Find where the given text appears and provide that cell's center as [x, y] coordinate. 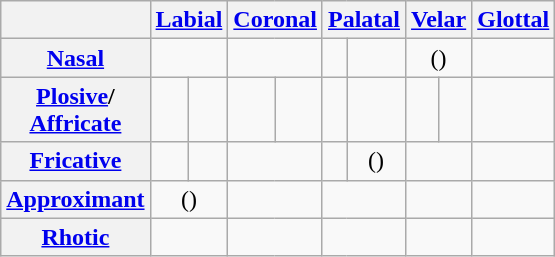
Fricative [76, 161]
Labial [189, 20]
Palatal [364, 20]
Nasal [76, 58]
Rhotic [76, 237]
Glottal [514, 20]
Coronal [276, 20]
Approximant [76, 199]
Plosive/Affricate [76, 110]
Velar [439, 20]
